For the text-containing cell, return its midpoint in (x, y) coordinate format. 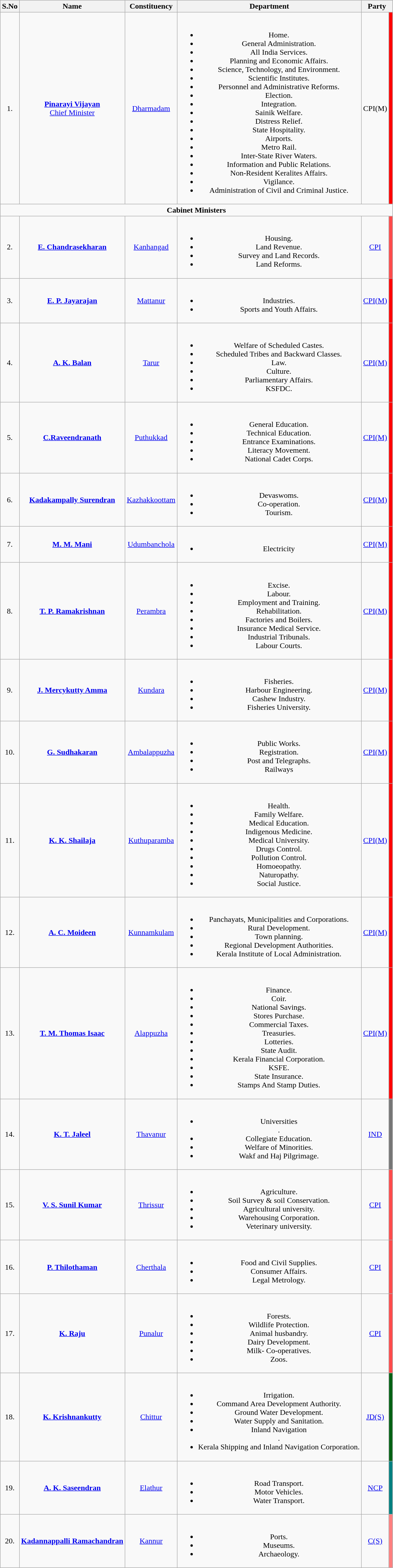
Devaswoms.Co-operation.Tourism. (269, 499)
J. Mercykutty Amma (72, 690)
14. (10, 1134)
Road Transport.Motor Vehicles.Water Transport. (269, 1487)
Chittur (151, 1417)
IND (375, 1134)
E. Chandrasekharan (72, 247)
Food and Civil Supplies.Consumer Affairs.Legal Metrology. (269, 1267)
Udumbanchola (151, 544)
15. (10, 1205)
Housing.Land Revenue.Survey and Land Records.Land Reforms. (269, 247)
9. (10, 690)
K. K. Shailaja (72, 840)
Kanhangad (151, 247)
13. (10, 1033)
6. (10, 499)
Kuthuparamba (151, 840)
K. Krishnankutty (72, 1417)
Excise.Labour.Employment and Training.Rehabilitation.Factories and Boilers.Insurance Medical Service.Industrial Tribunals.Labour Courts. (269, 611)
7. (10, 544)
Punalur (151, 1333)
Kadannappalli Ramachandran (72, 1541)
S.No (10, 6)
17. (10, 1333)
K. T. Jaleel (72, 1134)
V. S. Sunil Kumar (72, 1205)
Elathur (151, 1487)
Alappuzha (151, 1033)
Thavanur (151, 1134)
Department (269, 6)
M. M. Mani (72, 544)
P. Thilothaman (72, 1267)
Perambra (151, 611)
8. (10, 611)
K. Raju (72, 1333)
4. (10, 363)
18. (10, 1417)
Party (377, 6)
16. (10, 1267)
Ambalappuzha (151, 752)
Universities .Collegiate Education.Welfare of Minorities.Wakf and Haj Pilgrimage. (269, 1134)
Ports.Museums.Archaeology. (269, 1541)
Cabinet Ministers (196, 210)
Thrissur (151, 1205)
12. (10, 932)
A. K. Saseendran (72, 1487)
Pinarayi VijayanChief Minister (72, 108)
Kundara (151, 690)
11. (10, 840)
General Education.Technical Education.Entrance Examinations.Literacy Movement.National Cadet Corps. (269, 437)
NCP (375, 1487)
Mattanur (151, 301)
20. (10, 1541)
10. (10, 752)
Electricity (269, 544)
19. (10, 1487)
A. C. Moideen (72, 932)
JD(S) (375, 1417)
Kadakampally Surendran (72, 499)
Industries.Sports and Youth Affairs. (269, 301)
C.Raveendranath (72, 437)
Constituency (151, 6)
Kannur (151, 1541)
Forests.Wildlife Protection.Animal husbandry.Dairy Development.Milk- Co-operatives.Zoos. (269, 1333)
Puthukkad (151, 437)
A. K. Balan (72, 363)
Name (72, 6)
Dharmadam (151, 108)
Tarur (151, 363)
Welfare of Scheduled Castes.Scheduled Tribes and Backward Classes.Law.Culture.Parliamentary Affairs.KSFDC. (269, 363)
5. (10, 437)
T. P. Ramakrishnan (72, 611)
Public Works.Registration.Post and Telegraphs.Railways (269, 752)
E. P. Jayarajan (72, 301)
Cherthala (151, 1267)
Fisheries.Harbour Engineering.Cashew Industry.Fisheries University. (269, 690)
G. Sudhakaran (72, 752)
T. M. Thomas Isaac (72, 1033)
2. (10, 247)
C(S) (375, 1541)
Kunnamkulam (151, 932)
Agriculture.Soil Survey & soil Conservation.Agricultural university.Warehousing Corporation.Veterinary university. (269, 1205)
1. (10, 108)
Kazhakkoottam (151, 499)
3. (10, 301)
